Locate the cell with the specified text and output its (X, Y) center coordinate. 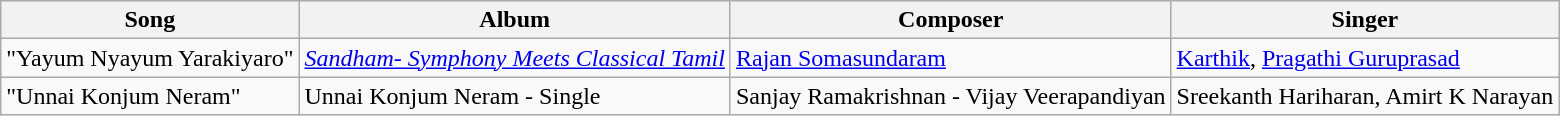
Karthik, Pragathi Guruprasad (1365, 58)
Singer (1365, 20)
Sreekanth Hariharan, Amirt K Narayan (1365, 96)
"Unnai Konjum Neram" (150, 96)
Song (150, 20)
Rajan Somasundaram (950, 58)
Unnai Konjum Neram - Single (514, 96)
Sandham- Symphony Meets Classical Tamil (514, 58)
Sanjay Ramakrishnan - Vijay Veerapandiyan (950, 96)
"Yayum Nyayum Yarakiyaro" (150, 58)
Album (514, 20)
Composer (950, 20)
